For the text-containing cell, return its midpoint in (X, Y) coordinate format. 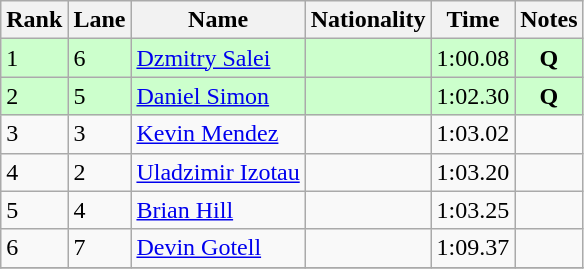
Rank (34, 20)
Nationality (368, 20)
Kevin Mendez (218, 134)
1:02.30 (473, 96)
Dzmitry Salei (218, 58)
1:03.02 (473, 134)
1:03.25 (473, 210)
1 (34, 58)
Devin Gotell (218, 248)
1:09.37 (473, 248)
Name (218, 20)
1:00.08 (473, 58)
Notes (549, 20)
7 (100, 248)
Time (473, 20)
Daniel Simon (218, 96)
Uladzimir Izotau (218, 172)
Lane (100, 20)
Brian Hill (218, 210)
1:03.20 (473, 172)
